Provide the (X, Y) coordinate of the cell's center where the given text is located.  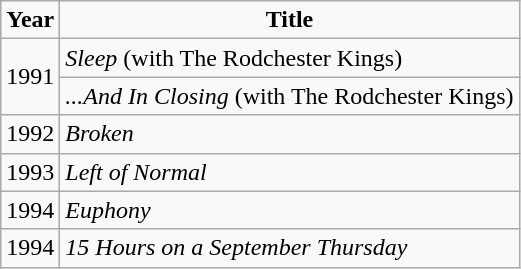
...And In Closing (with The Rodchester Kings) (290, 96)
15 Hours on a September Thursday (290, 248)
Left of Normal (290, 172)
1991 (30, 77)
Year (30, 20)
Sleep (with The Rodchester Kings) (290, 58)
1993 (30, 172)
Broken (290, 134)
Euphony (290, 210)
1992 (30, 134)
Title (290, 20)
